From the cell containing the given text, extract its center point as (X, Y) coordinate. 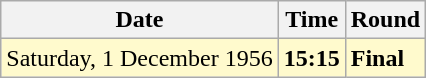
Round (385, 20)
15:15 (312, 58)
Saturday, 1 December 1956 (140, 58)
Date (140, 20)
Time (312, 20)
Final (385, 58)
